From the cell containing the given text, extract its center point as (X, Y) coordinate. 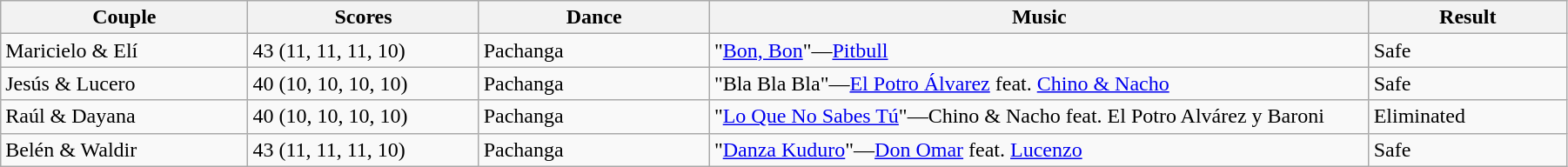
Belén & Waldir (124, 150)
Music (1039, 17)
Maricielo & Elí (124, 50)
Couple (124, 17)
Jesús & Lucero (124, 83)
Eliminated (1467, 117)
"Lo Que No Sabes Tú"—Chino & Nacho feat. El Potro Alvárez y Baroni (1039, 117)
"Bon, Bon"—Pitbull (1039, 50)
"Danza Kuduro"—Don Omar feat. Lucenzo (1039, 150)
Raúl & Dayana (124, 117)
Scores (364, 17)
Dance (593, 17)
Result (1467, 17)
"Bla Bla Bla"—El Potro Álvarez feat. Chino & Nacho (1039, 83)
